Determine the (x, y) coordinate at the center of the cell enclosing the given text.  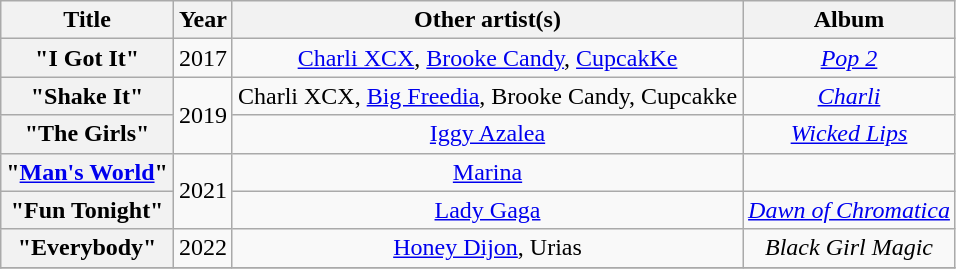
2022 (202, 248)
"Fun Tonight" (88, 210)
2017 (202, 58)
"Shake It" (88, 96)
Pop 2 (850, 58)
"The Girls" (88, 134)
Other artist(s) (487, 20)
2019 (202, 115)
Lady Gaga (487, 210)
Wicked Lips (850, 134)
Honey Dijon, Urias (487, 248)
Dawn of Chromatica (850, 210)
Album (850, 20)
Title (88, 20)
"Everybody" (88, 248)
Charli XCX, Big Freedia, Brooke Candy, Cupcakke (487, 96)
Iggy Azalea (487, 134)
Marina (487, 172)
Year (202, 20)
Charli XCX, Brooke Candy, CupcakKe (487, 58)
Charli (850, 96)
"I Got It" (88, 58)
2021 (202, 191)
"Man's World" (88, 172)
Black Girl Magic (850, 248)
